Output the (x, y) coordinate of the center of the cell containing the given text.  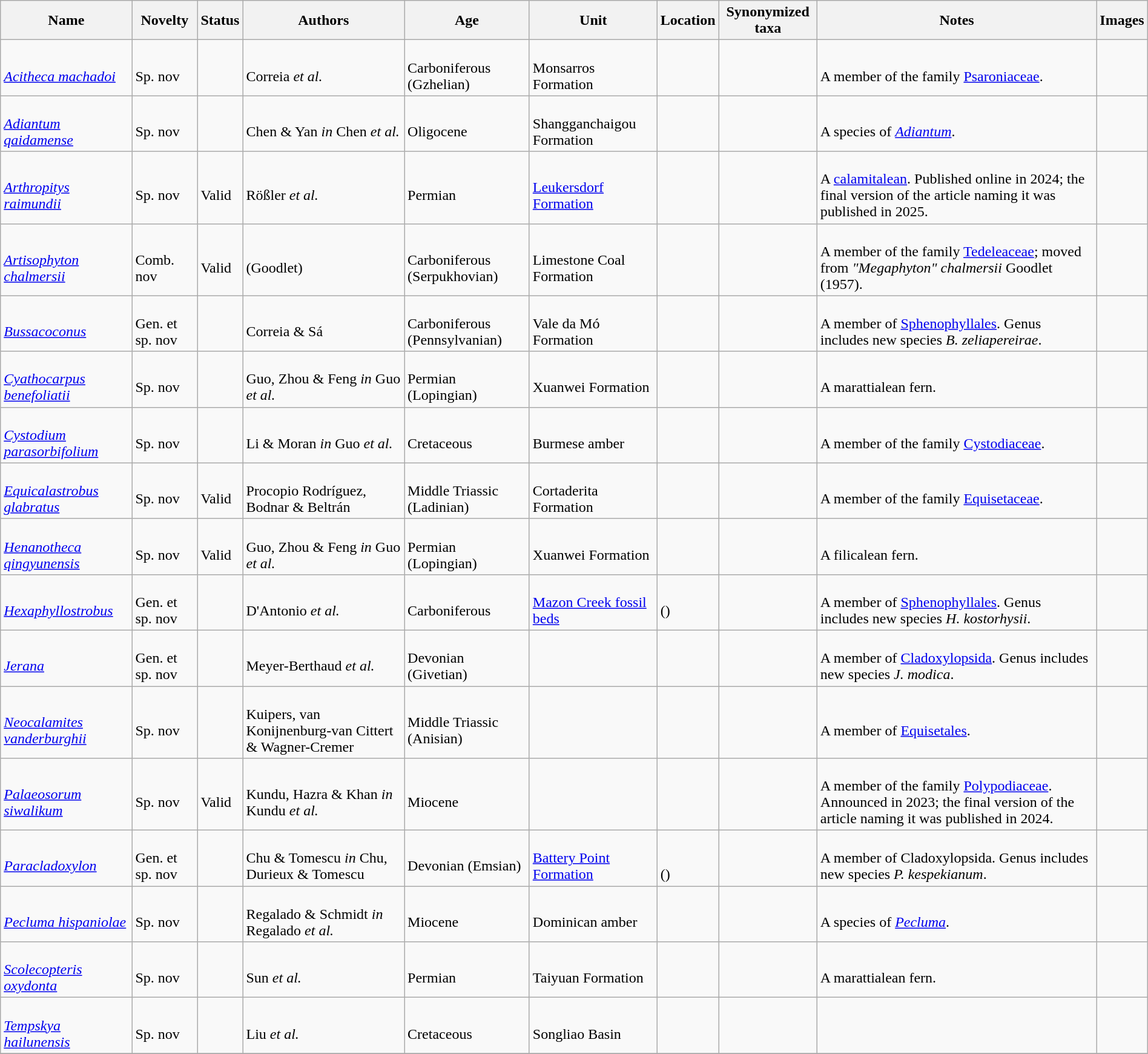
A member of Equisetales. (957, 722)
Hexaphyllostrobus (67, 602)
Comb. nov (165, 259)
Meyer-Berthaud et al. (323, 658)
Shangganchaigou Formation (593, 124)
A member of Sphenophyllales. Genus includes new species H. kostorhysii. (957, 602)
Carboniferous (Serpukhovian) (467, 259)
Arthropitys raimundii (67, 188)
Chen & Yan in Chen et al. (323, 124)
A member of Cladoxylopsida. Genus includes new species J. modica. (957, 658)
Neocalamites vanderburghii (67, 722)
Novelty (165, 21)
Authors (323, 21)
Adiantum qaidamense (67, 124)
Cyathocarpus benefoliatii (67, 379)
A member of the family Cystodiaceae. (957, 435)
Tempskya hailunensis (67, 1026)
Liu et al. (323, 1026)
A filicalean fern. (957, 546)
Correia & Sá (323, 323)
Sun et al. (323, 970)
Oligocene (467, 124)
Unit (593, 21)
Name (67, 21)
A member of the family Psaroniaceae. (957, 68)
Carboniferous (467, 602)
Pecluma hispaniolae (67, 914)
Regalado & Schmidt in Regalado et al. (323, 914)
A species of Adiantum. (957, 124)
A calamitalean. Published online in 2024; the final version of the article naming it was published in 2025. (957, 188)
Paracladoxylon (67, 858)
Bussacoconus (67, 323)
Age (467, 21)
Limestone Coal Formation (593, 259)
A member of the family Equisetaceae. (957, 491)
D'Antonio et al. (323, 602)
Carboniferous (Gzhelian) (467, 68)
Henanotheca qingyunensis (67, 546)
Taiyuan Formation (593, 970)
Devonian (Emsian) (467, 858)
Synonymized taxa (768, 21)
A member of Cladoxylopsida. Genus includes new species P. kespekianum. (957, 858)
Palaeosorum siwalikum (67, 795)
Notes (957, 21)
Battery Point Formation (593, 858)
Location (688, 21)
Cystodium parasorbifolium (67, 435)
Burmese amber (593, 435)
Images (1122, 21)
Monsarros Formation (593, 68)
A member of the family Tedeleaceae; moved from "Megaphyton" chalmersii Goodlet (1957). (957, 259)
Middle Triassic (Ladinian) (467, 491)
Mazon Creek fossil beds (593, 602)
Procopio Rodríguez, Bodnar & Beltrán (323, 491)
Kundu, Hazra & Khan in Kundu et al. (323, 795)
Equicalastrobus glabratus (67, 491)
Songliao Basin (593, 1026)
Leukersdorf Formation (593, 188)
Rößler et al. (323, 188)
Li & Moran in Guo et al. (323, 435)
Carboniferous (Pennsylvanian) (467, 323)
Correia et al. (323, 68)
Acitheca machadoi (67, 68)
A species of Pecluma. (957, 914)
Jerana (67, 658)
Middle Triassic (Anisian) (467, 722)
Chu & Tomescu in Chu, Durieux & Tomescu (323, 858)
(Goodlet) (323, 259)
Dominican amber (593, 914)
Scolecopteris oxydonta (67, 970)
Devonian (Givetian) (467, 658)
Artisophyton chalmersii (67, 259)
Cortaderita Formation (593, 491)
A member of Sphenophyllales. Genus includes new species B. zeliapereirae. (957, 323)
Status (220, 21)
A member of the family Polypodiaceae. Announced in 2023; the final version of the article naming it was published in 2024. (957, 795)
Vale da Mó Formation (593, 323)
Kuipers, van Konijnenburg-van Cittert & Wagner-Cremer (323, 722)
